Return the (x, y) coordinate for the center point of the cell that contains the specified text.  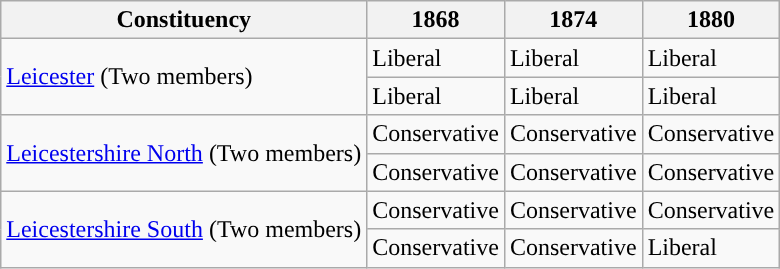
1880 (711, 20)
Leicestershire North (Two members) (184, 153)
1874 (573, 20)
Constituency (184, 20)
Leicestershire South (Two members) (184, 229)
Leicester (Two members) (184, 77)
1868 (436, 20)
